From the cell containing the given text, extract its center point as [X, Y] coordinate. 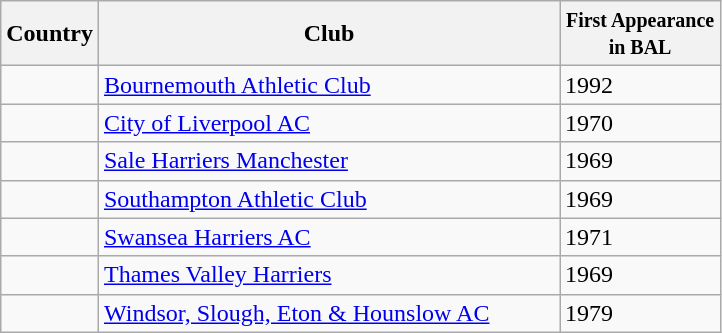
Swansea Harriers AC [328, 237]
Thames Valley Harriers [328, 275]
Club [328, 34]
Country [50, 34]
Sale Harriers Manchester [328, 161]
1970 [640, 123]
1971 [640, 237]
First Appearance in BAL [640, 34]
Windsor, Slough, Eton & Hounslow AC [328, 313]
City of Liverpool AC [328, 123]
Bournemouth Athletic Club [328, 85]
1992 [640, 85]
Southampton Athletic Club [328, 199]
1979 [640, 313]
